From the cell containing the given text, extract its center point as (X, Y) coordinate. 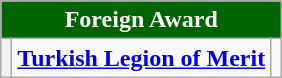
Foreign Award (142, 20)
Turkish Legion of Merit (142, 58)
